Return (x, y) of the center of cell containing provided text 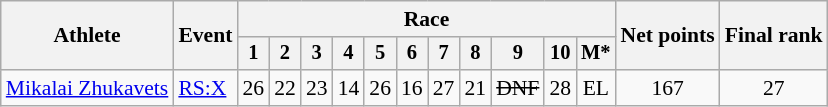
EL (596, 88)
23 (317, 88)
Race (426, 19)
Mikalai Zhukavets (88, 88)
4 (349, 54)
7 (444, 54)
9 (518, 54)
1 (253, 54)
RS:X (205, 88)
6 (412, 54)
Athlete (88, 36)
DNF (518, 88)
10 (560, 54)
Event (205, 36)
21 (475, 88)
28 (560, 88)
M* (596, 54)
2 (285, 54)
22 (285, 88)
14 (349, 88)
16 (412, 88)
8 (475, 54)
Final rank (774, 36)
5 (380, 54)
3 (317, 54)
Net points (667, 36)
167 (667, 88)
